Search for the cell housing the specified text and yield its (X, Y) center coordinate. 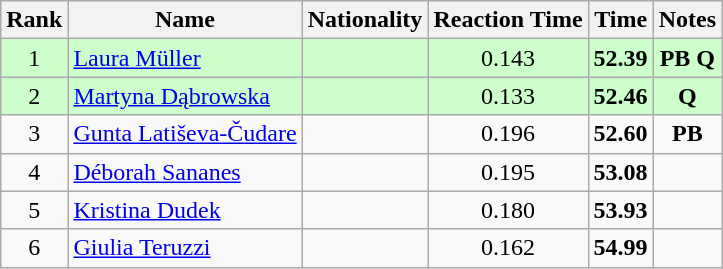
Laura Müller (185, 58)
Rank (34, 20)
Reaction Time (508, 20)
Notes (687, 20)
Nationality (365, 20)
Name (185, 20)
53.08 (620, 172)
Q (687, 96)
0.162 (508, 248)
Martyna Dąbrowska (185, 96)
1 (34, 58)
0.180 (508, 210)
52.46 (620, 96)
0.195 (508, 172)
PB (687, 134)
53.93 (620, 210)
Giulia Teruzzi (185, 248)
4 (34, 172)
3 (34, 134)
52.60 (620, 134)
Kristina Dudek (185, 210)
0.143 (508, 58)
2 (34, 96)
Gunta Latiševa-Čudare (185, 134)
PB Q (687, 58)
0.196 (508, 134)
6 (34, 248)
5 (34, 210)
54.99 (620, 248)
52.39 (620, 58)
Déborah Sananes (185, 172)
Time (620, 20)
0.133 (508, 96)
